Determine the [x, y] coordinate at the center of the cell enclosing the given text.  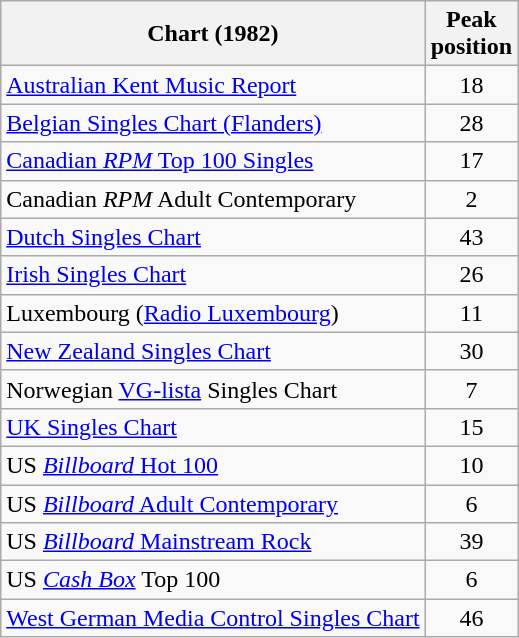
West German Media Control Singles Chart [213, 618]
Dutch Singles Chart [213, 237]
Luxembourg (Radio Luxembourg) [213, 313]
US Cash Box Top 100 [213, 580]
UK Singles Chart [213, 427]
Irish Singles Chart [213, 275]
Chart (1982) [213, 34]
11 [471, 313]
28 [471, 123]
30 [471, 351]
46 [471, 618]
Belgian Singles Chart (Flanders) [213, 123]
43 [471, 237]
Canadian RPM Adult Contemporary [213, 199]
10 [471, 465]
US Billboard Adult Contemporary [213, 503]
7 [471, 389]
15 [471, 427]
Australian Kent Music Report [213, 85]
US Billboard Mainstream Rock [213, 542]
39 [471, 542]
Canadian RPM Top 100 Singles [213, 161]
18 [471, 85]
26 [471, 275]
17 [471, 161]
New Zealand Singles Chart [213, 351]
Peakposition [471, 34]
US Billboard Hot 100 [213, 465]
Norwegian VG-lista Singles Chart [213, 389]
2 [471, 199]
